Locate the cell with the specified text and output its (X, Y) center coordinate. 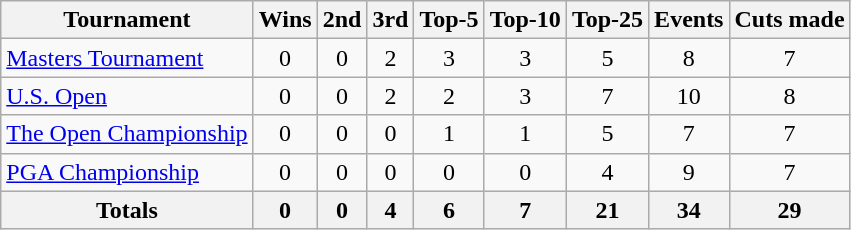
Totals (127, 210)
29 (790, 210)
Top-10 (525, 20)
Top-5 (449, 20)
Tournament (127, 20)
The Open Championship (127, 134)
Masters Tournament (127, 58)
Cuts made (790, 20)
Wins (285, 20)
U.S. Open (127, 96)
6 (449, 210)
9 (689, 172)
Events (689, 20)
3rd (390, 20)
Top-25 (607, 20)
34 (689, 210)
10 (689, 96)
2nd (342, 20)
PGA Championship (127, 172)
21 (607, 210)
